From the cell containing the given text, extract its center point as [X, Y] coordinate. 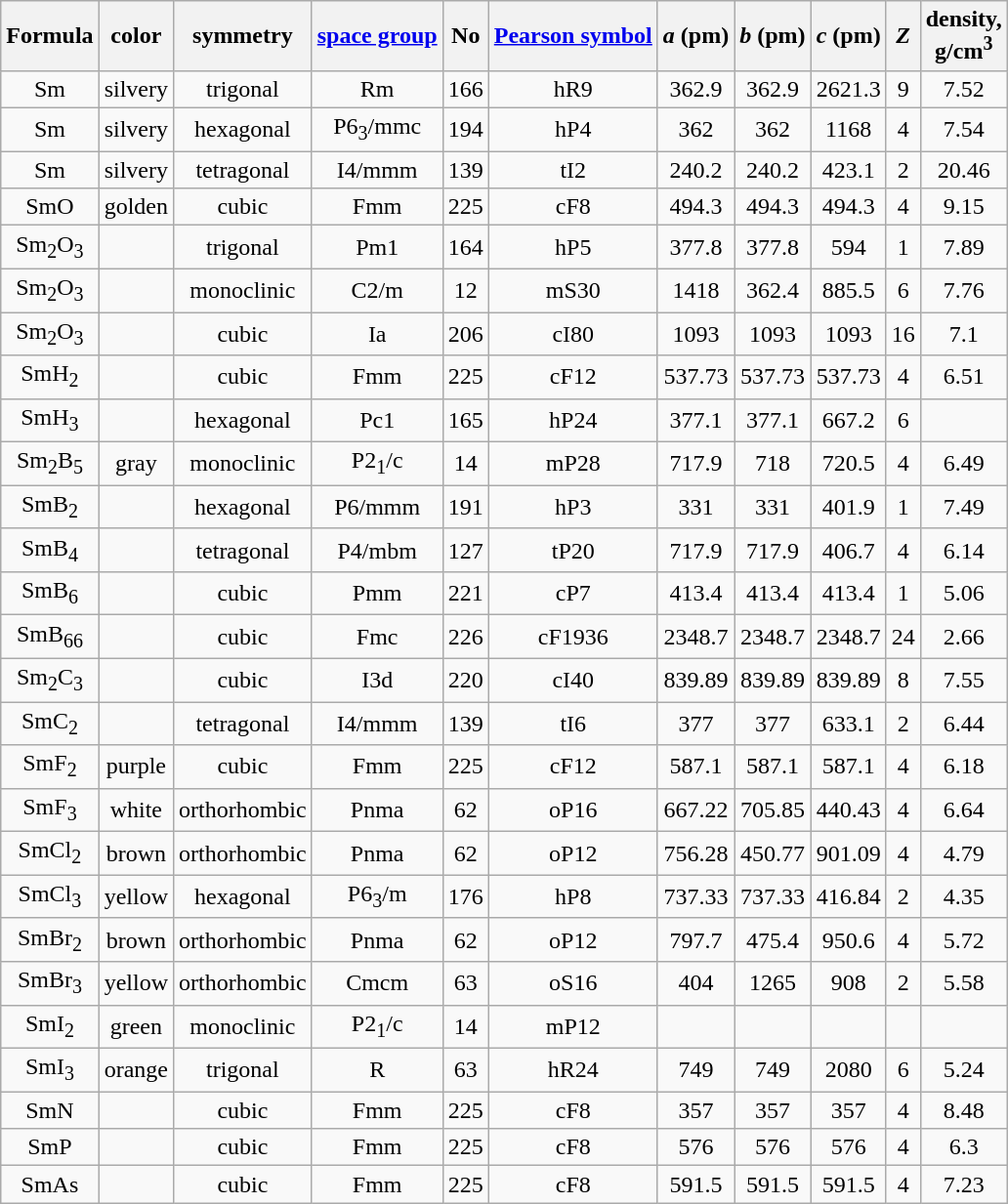
950.6 [848, 939]
P4/mbm [377, 550]
166 [465, 89]
C2/m [377, 290]
hP4 [572, 129]
gray [136, 464]
SmB6 [50, 594]
401.9 [848, 507]
7.54 [963, 129]
Pc1 [377, 420]
705.85 [773, 810]
mS30 [572, 290]
633.1 [848, 724]
2.66 [963, 637]
golden [136, 207]
2080 [848, 1069]
No [465, 36]
4.79 [963, 853]
SmI3 [50, 1069]
667.2 [848, 420]
Pmm [377, 594]
226 [465, 637]
hR24 [572, 1069]
718 [773, 464]
symmetry [243, 36]
a (pm) [695, 36]
7.55 [963, 680]
P6/mmm [377, 507]
oS16 [572, 983]
440.43 [848, 810]
7.52 [963, 89]
Formula [50, 36]
7.89 [963, 247]
hP8 [572, 896]
24 [903, 637]
Fmc [377, 637]
SmI2 [50, 1026]
7.76 [963, 290]
901.09 [848, 853]
SmC2 [50, 724]
c (pm) [848, 36]
SmBr3 [50, 983]
12 [465, 290]
mP28 [572, 464]
Z [903, 36]
221 [465, 594]
hP5 [572, 247]
R [377, 1069]
color [136, 36]
cI80 [572, 334]
9.15 [963, 207]
7.1 [963, 334]
797.7 [695, 939]
SmO [50, 207]
5.06 [963, 594]
404 [695, 983]
1265 [773, 983]
667.22 [695, 810]
423.1 [848, 170]
6.14 [963, 550]
5.72 [963, 939]
SmB2 [50, 507]
tP20 [572, 550]
6.18 [963, 767]
SmF2 [50, 767]
SmAs [50, 1184]
green [136, 1026]
space group [377, 36]
194 [465, 129]
908 [848, 983]
SmH3 [50, 420]
1168 [848, 129]
cI40 [572, 680]
450.77 [773, 853]
hR9 [572, 89]
SmB66 [50, 637]
purple [136, 767]
7.49 [963, 507]
7.23 [963, 1184]
SmH2 [50, 377]
8.48 [963, 1110]
Rm [377, 89]
1418 [695, 290]
hP24 [572, 420]
Sm2C3 [50, 680]
20.46 [963, 170]
720.5 [848, 464]
165 [465, 420]
191 [465, 507]
mP12 [572, 1026]
cP7 [572, 594]
5.24 [963, 1069]
16 [903, 334]
8 [903, 680]
9 [903, 89]
2621.3 [848, 89]
885.5 [848, 290]
6.64 [963, 810]
Ia [377, 334]
oP16 [572, 810]
I3d [377, 680]
206 [465, 334]
SmCl3 [50, 896]
hP3 [572, 507]
SmBr2 [50, 939]
Pm1 [377, 247]
Cmcm [377, 983]
SmF3 [50, 810]
P63/m [377, 896]
density, g/cm3 [963, 36]
tI6 [572, 724]
SmN [50, 1110]
594 [848, 247]
white [136, 810]
P63/mmc [377, 129]
orange [136, 1069]
b (pm) [773, 36]
220 [465, 680]
164 [465, 247]
176 [465, 896]
5.58 [963, 983]
756.28 [695, 853]
SmCl2 [50, 853]
406.7 [848, 550]
SmP [50, 1147]
6.51 [963, 377]
127 [465, 550]
4.35 [963, 896]
362.4 [773, 290]
6.3 [963, 1147]
SmB4 [50, 550]
Sm2B5 [50, 464]
tI2 [572, 170]
6.44 [963, 724]
416.84 [848, 896]
Pearson symbol [572, 36]
475.4 [773, 939]
6.49 [963, 464]
cF1936 [572, 637]
